Provide the [x, y] coordinate of the cell's center where the given text is located.  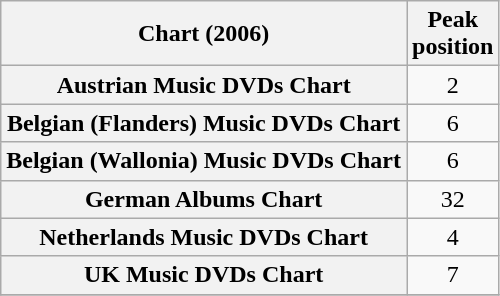
Belgian (Flanders) Music DVDs Chart [204, 123]
Netherlands Music DVDs Chart [204, 237]
4 [452, 237]
Austrian Music DVDs Chart [204, 85]
German Albums Chart [204, 199]
Belgian (Wallonia) Music DVDs Chart [204, 161]
7 [452, 275]
Chart (2006) [204, 34]
Peakposition [452, 34]
UK Music DVDs Chart [204, 275]
32 [452, 199]
2 [452, 85]
